From the cell containing the given text, extract its center point as (X, Y) coordinate. 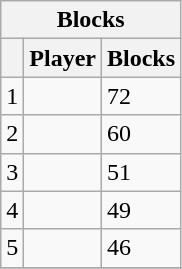
49 (142, 210)
46 (142, 248)
2 (12, 134)
72 (142, 96)
5 (12, 248)
1 (12, 96)
Player (63, 58)
51 (142, 172)
3 (12, 172)
60 (142, 134)
4 (12, 210)
